Search for the cell housing the specified text and yield its [X, Y] center coordinate. 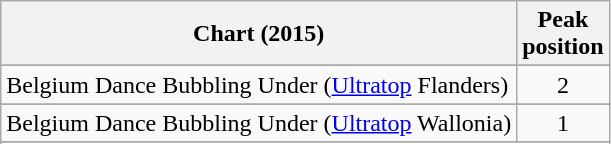
Belgium Dance Bubbling Under (Ultratop Flanders) [259, 85]
2 [563, 85]
Belgium Dance Bubbling Under (Ultratop Wallonia) [259, 123]
1 [563, 123]
Peakposition [563, 34]
Chart (2015) [259, 34]
